Pinpoint the cell where the given text exists, returning its [X, Y] midpoint coordinate. 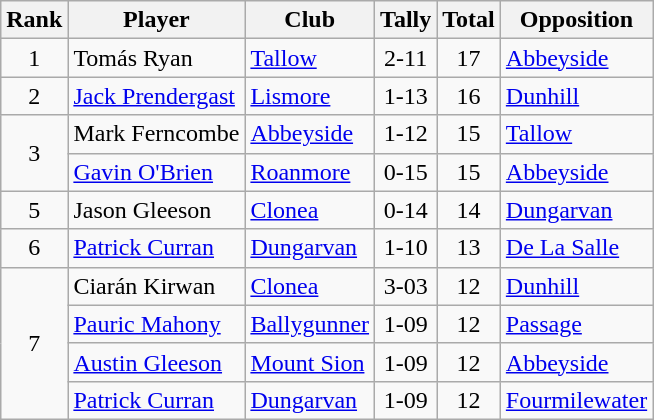
3-03 [406, 286]
13 [469, 248]
De La Salle [576, 248]
Lismore [310, 96]
Jason Gleeson [156, 210]
Player [156, 20]
Rank [34, 20]
14 [469, 210]
Pauric Mahony [156, 324]
0-15 [406, 172]
17 [469, 58]
2-11 [406, 58]
Opposition [576, 20]
Mount Sion [310, 362]
Tally [406, 20]
2 [34, 96]
Club [310, 20]
0-14 [406, 210]
7 [34, 343]
16 [469, 96]
Gavin O'Brien [156, 172]
Ciarán Kirwan [156, 286]
Fourmilewater [576, 400]
Tomás Ryan [156, 58]
Roanmore [310, 172]
Austin Gleeson [156, 362]
Passage [576, 324]
3 [34, 153]
Mark Ferncombe [156, 134]
Total [469, 20]
Jack Prendergast [156, 96]
1-13 [406, 96]
5 [34, 210]
Ballygunner [310, 324]
6 [34, 248]
1-10 [406, 248]
1 [34, 58]
1-12 [406, 134]
